Scan for the cell matching the given text and deliver its [x, y] coordinate at center. 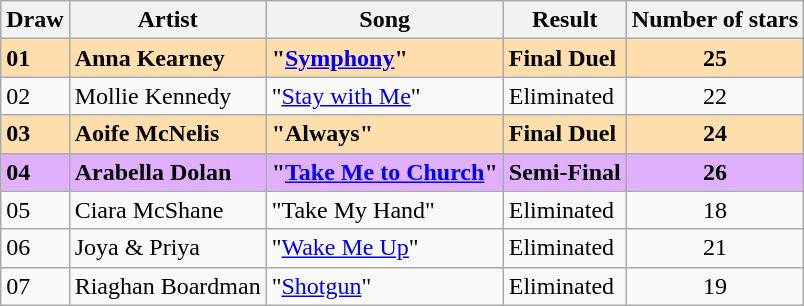
"Symphony" [384, 58]
Joya & Priya [168, 248]
21 [714, 248]
"Take Me to Church" [384, 172]
06 [35, 248]
Result [564, 20]
02 [35, 96]
Artist [168, 20]
24 [714, 134]
Mollie Kennedy [168, 96]
Song [384, 20]
"Take My Hand" [384, 210]
Anna Kearney [168, 58]
25 [714, 58]
26 [714, 172]
Riaghan Boardman [168, 286]
"Shotgun" [384, 286]
03 [35, 134]
22 [714, 96]
Ciara McShane [168, 210]
Arabella Dolan [168, 172]
"Always" [384, 134]
Draw [35, 20]
"Wake Me Up" [384, 248]
04 [35, 172]
"Stay with Me" [384, 96]
18 [714, 210]
01 [35, 58]
Aoife McNelis [168, 134]
Semi-Final [564, 172]
19 [714, 286]
07 [35, 286]
Number of stars [714, 20]
05 [35, 210]
